Return the [X, Y] coordinate for the center point of the cell that contains the specified text.  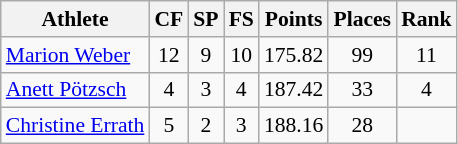
188.16 [294, 126]
99 [362, 55]
Marion Weber [76, 55]
175.82 [294, 55]
33 [362, 90]
11 [426, 55]
CF [168, 19]
Points [294, 19]
2 [206, 126]
10 [242, 55]
FS [242, 19]
Rank [426, 19]
SP [206, 19]
Places [362, 19]
Athlete [76, 19]
5 [168, 126]
187.42 [294, 90]
Anett Pötzsch [76, 90]
12 [168, 55]
Christine Errath [76, 126]
28 [362, 126]
9 [206, 55]
